Detect which cell encompasses the target text, then output its [X, Y] center coordinate. 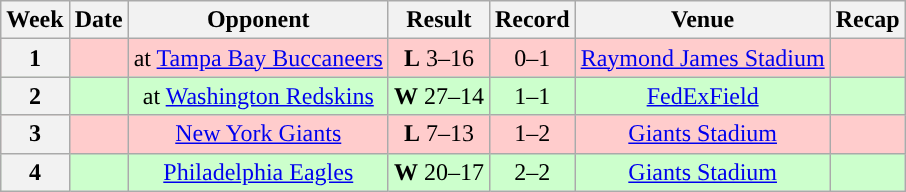
New York Giants [258, 134]
Date [98, 20]
2 [35, 96]
Record [532, 20]
Recap [868, 20]
Week [35, 20]
0–1 [532, 58]
Venue [702, 20]
at Washington Redskins [258, 96]
Philadelphia Eagles [258, 172]
1–2 [532, 134]
W 20–17 [438, 172]
1–1 [532, 96]
4 [35, 172]
1 [35, 58]
L 7–13 [438, 134]
3 [35, 134]
L 3–16 [438, 58]
Opponent [258, 20]
2–2 [532, 172]
W 27–14 [438, 96]
at Tampa Bay Buccaneers [258, 58]
Result [438, 20]
Raymond James Stadium [702, 58]
FedExField [702, 96]
